Return [x, y] of the center of cell containing provided text 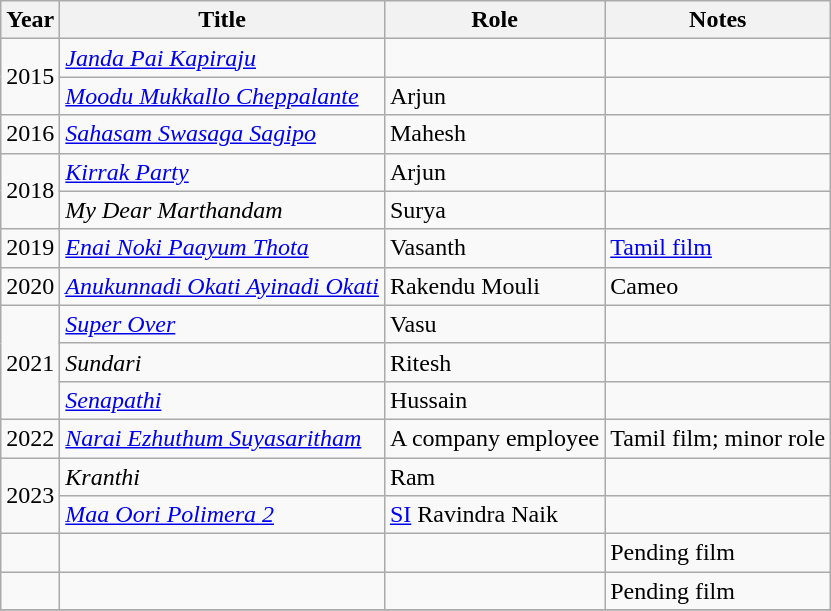
Surya [494, 210]
Role [494, 20]
Senapathi [222, 400]
Enai Noki Paayum Thota [222, 248]
2023 [30, 496]
Sahasam Swasaga Sagipo [222, 134]
Cameo [718, 286]
Hussain [494, 400]
Ram [494, 477]
Ritesh [494, 362]
Rakendu Mouli [494, 286]
Kranthi [222, 477]
Moodu Mukkallo Cheppalante [222, 96]
Notes [718, 20]
Tamil film; minor role [718, 438]
2019 [30, 248]
Year [30, 20]
Tamil film [718, 248]
Kirrak Party [222, 172]
2018 [30, 191]
2020 [30, 286]
2022 [30, 438]
A company employee [494, 438]
2021 [30, 362]
Vasanth [494, 248]
Sundari [222, 362]
My Dear Marthandam [222, 210]
Narai Ezhuthum Suyasaritham [222, 438]
2015 [30, 77]
Title [222, 20]
Maa Oori Polimera 2 [222, 515]
SI Ravindra Naik [494, 515]
Super Over [222, 324]
Vasu [494, 324]
Janda Pai Kapiraju [222, 58]
2016 [30, 134]
Anukunnadi Okati Ayinadi Okati [222, 286]
Mahesh [494, 134]
